Locate the cell with the specified text and output its [x, y] center coordinate. 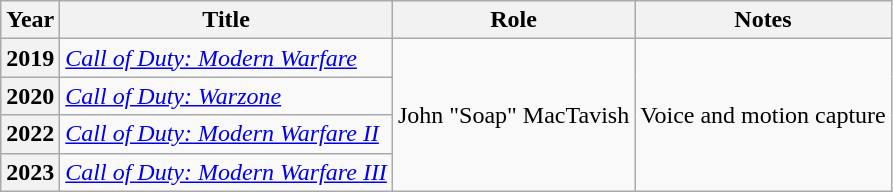
Notes [764, 20]
Year [30, 20]
2019 [30, 58]
Call of Duty: Modern Warfare II [226, 134]
Call of Duty: Warzone [226, 96]
John "Soap" MacTavish [513, 115]
Call of Duty: Modern Warfare [226, 58]
Title [226, 20]
Role [513, 20]
Voice and motion capture [764, 115]
2020 [30, 96]
2023 [30, 172]
2022 [30, 134]
Call of Duty: Modern Warfare III [226, 172]
